Output the (X, Y) coordinate of the center of the cell containing the given text.  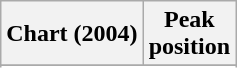
Chart (2004) (72, 34)
Peakposition (189, 34)
